For the text-containing cell, return its midpoint in [X, Y] coordinate format. 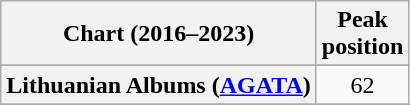
Lithuanian Albums (AGATA) [159, 85]
Chart (2016–2023) [159, 34]
Peakposition [362, 34]
62 [362, 85]
